Output the [X, Y] coordinate of the center of the cell containing the given text.  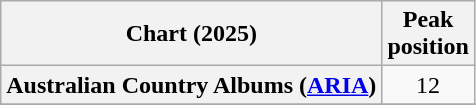
12 [428, 85]
Chart (2025) [192, 34]
Australian Country Albums (ARIA) [192, 85]
Peakposition [428, 34]
